For the text-containing cell, return its midpoint in [X, Y] coordinate format. 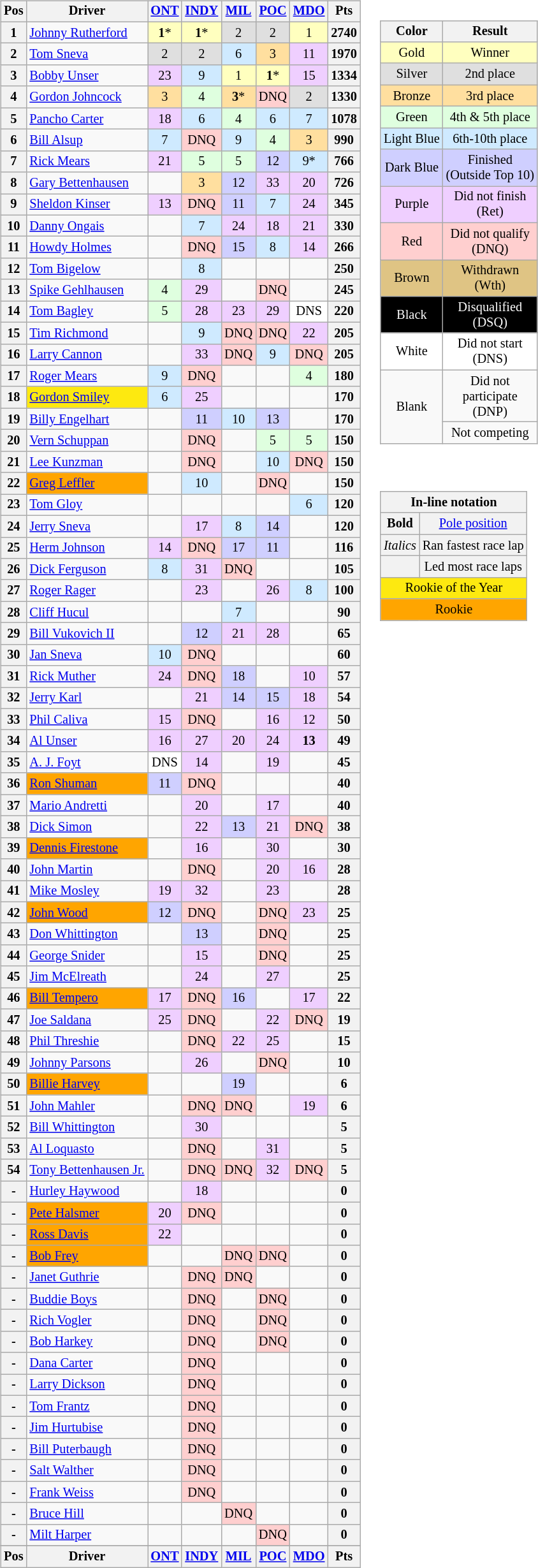
Phil Caliva [87, 719]
3* [238, 97]
Green [412, 117]
Lee Kunzman [87, 462]
A. J. Foyt [87, 763]
John Martin [87, 870]
39 [13, 848]
116 [344, 548]
Bob Harkey [87, 1342]
Did not qualify(DNQ) [490, 241]
Hurley Haywood [87, 1192]
Roger Rager [87, 590]
Sheldon Kinser [87, 205]
57 [344, 677]
Milt Harper [87, 1535]
47 [13, 1020]
Tom Frantz [87, 1406]
1970 [344, 54]
Gary Bettenhausen [87, 183]
Withdrawn(Wth) [490, 278]
Rick Mears [87, 161]
266 [344, 247]
345 [344, 205]
220 [344, 312]
1330 [344, 97]
Jerry Karl [87, 698]
2740 [344, 33]
Salt Walther [87, 1470]
105 [344, 569]
Bill Tempero [87, 999]
Larry Dickson [87, 1385]
Tony Bettenhausen Jr. [87, 1170]
Purple [412, 205]
90 [344, 612]
Bobby Unser [87, 76]
Tom Gloy [87, 505]
John Mahler [87, 1106]
41 [13, 891]
Larry Cannon [87, 355]
Ran fastest race lap [473, 545]
Brown [412, 278]
35 [13, 763]
Dick Simon [87, 827]
990 [344, 140]
Result [490, 31]
Bruce Hill [87, 1514]
51 [13, 1106]
Tim Richmond [87, 333]
Dick Ferguson [87, 569]
Not competing [490, 433]
Blank [412, 407]
Bill Vukovich II [87, 634]
4th & 5th place [490, 117]
44 [13, 956]
Joe Saldana [87, 1020]
52 [13, 1127]
Buddie Boys [87, 1299]
Billy Engelhart [87, 419]
In-line notation [454, 502]
Ross Davis [87, 1235]
Color [412, 31]
6th-10th place [490, 138]
Vern Schuppan [87, 441]
Red [412, 241]
Janet Guthrie [87, 1277]
Mike Mosley [87, 891]
Bill Puterbaugh [87, 1449]
60 [344, 655]
Rookie of the Year [454, 588]
245 [344, 290]
Phil Threshie [87, 1041]
Gordon Smiley [87, 397]
726 [344, 183]
Pole position [473, 524]
Bob Frey [87, 1256]
Tom Bagley [87, 312]
46 [13, 999]
Winner [490, 53]
Ron Shuman [87, 784]
Finished(Outside Top 10) [490, 168]
2nd place [490, 74]
White [412, 351]
Did not start(DNS) [490, 351]
Pete Halsmer [87, 1213]
Al Unser [87, 741]
Jim McElreath [87, 977]
43 [13, 934]
Dark Blue [412, 168]
53 [13, 1148]
9* [309, 161]
Howdy Holmes [87, 247]
Tom Bigelow [87, 269]
Rookie [454, 610]
Silver [412, 74]
1334 [344, 76]
Jerry Sneva [87, 526]
180 [344, 376]
Greg Leffler [87, 483]
Light Blue [412, 138]
Bold [400, 524]
Johnny Rutherford [87, 33]
Pancho Carter [87, 119]
Jan Sneva [87, 655]
Roger Mears [87, 376]
Mario Andretti [87, 805]
3rd place [490, 96]
766 [344, 161]
Gold [412, 53]
37 [13, 805]
65 [344, 634]
Bronze [412, 96]
250 [344, 269]
Spike Gehlhausen [87, 290]
Dennis Firestone [87, 848]
John Wood [87, 912]
Johnny Parsons [87, 1063]
Rich Vogler [87, 1321]
Led most race laps [473, 567]
36 [13, 784]
Bill Alsup [87, 140]
48 [13, 1041]
Cliff Hucul [87, 612]
Black [412, 315]
Disqualified(DSQ) [490, 315]
Danny Ongais [87, 226]
Frank Weiss [87, 1492]
Jim Hurtubise [87, 1428]
George Snider [87, 956]
Did notparticipate(DNP) [490, 396]
Rick Muther [87, 677]
Don Whittington [87, 934]
Did not finish(Ret) [490, 205]
100 [344, 590]
1078 [344, 119]
Bill Whittington [87, 1127]
Billie Harvey [87, 1084]
Dana Carter [87, 1363]
42 [13, 912]
Herm Johnson [87, 548]
Gordon Johncock [87, 97]
34 [13, 741]
Al Loquasto [87, 1148]
Tom Sneva [87, 54]
330 [344, 226]
Italics [400, 545]
